Return the (X, Y) coordinate for the center point of the cell that contains the specified text.  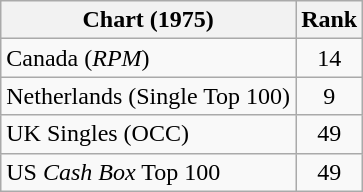
14 (330, 58)
Netherlands (Single Top 100) (148, 96)
UK Singles (OCC) (148, 134)
US Cash Box Top 100 (148, 172)
Canada (RPM) (148, 58)
Chart (1975) (148, 20)
Rank (330, 20)
9 (330, 96)
